Locate the cell with the specified text and output its [X, Y] center coordinate. 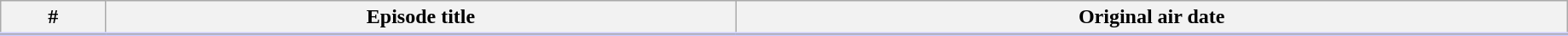
Original air date [1151, 18]
# [53, 18]
Episode title [421, 18]
